Search for the cell housing the specified text and yield its [X, Y] center coordinate. 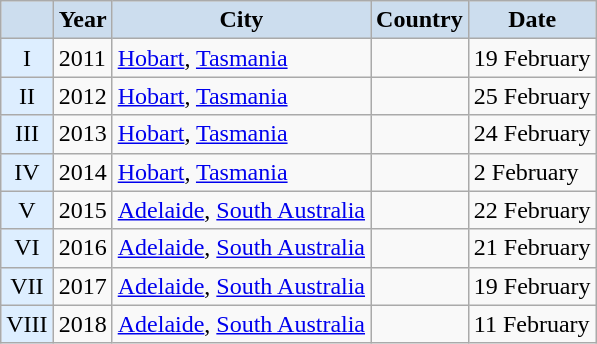
2013 [82, 134]
21 February [532, 248]
I [27, 58]
2018 [82, 324]
2 February [532, 172]
2016 [82, 248]
2017 [82, 286]
Year [82, 20]
IV [27, 172]
2011 [82, 58]
Country [420, 20]
11 February [532, 324]
2015 [82, 210]
City [241, 20]
24 February [532, 134]
VII [27, 286]
25 February [532, 96]
2012 [82, 96]
V [27, 210]
Date [532, 20]
II [27, 96]
III [27, 134]
2014 [82, 172]
VIII [27, 324]
22 February [532, 210]
VI [27, 248]
